Output the (x, y) coordinate of the center of the cell containing the given text.  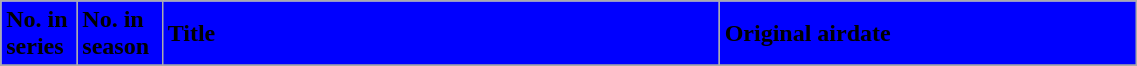
No. in series (39, 34)
Original airdate (928, 34)
No. in season (120, 34)
Title (440, 34)
